Determine the (X, Y) coordinate at the center of the cell enclosing the given text.  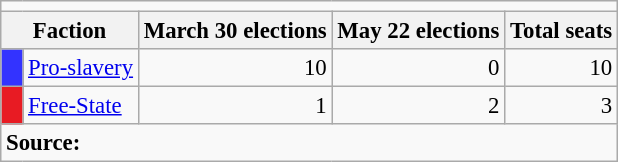
3 (562, 106)
2 (418, 106)
Total seats (562, 31)
Faction (70, 31)
Source: (310, 143)
May 22 elections (418, 31)
1 (235, 106)
0 (418, 68)
Free-State (81, 106)
Pro-slavery (81, 68)
March 30 elections (235, 31)
